Scan for the cell matching the given text and deliver its [X, Y] coordinate at center. 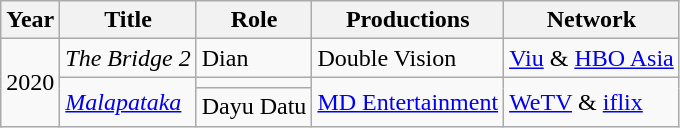
Dian [254, 58]
Title [128, 20]
Double Vision [408, 58]
Viu & HBO Asia [592, 58]
The Bridge 2 [128, 58]
Productions [408, 20]
Network [592, 20]
2020 [30, 82]
MD Entertainment [408, 102]
Role [254, 20]
Year [30, 20]
WeTV & iflix [592, 102]
Dayu Datu [254, 107]
Malapataka [128, 102]
